Determine the [x, y] coordinate at the center of the cell enclosing the given text.  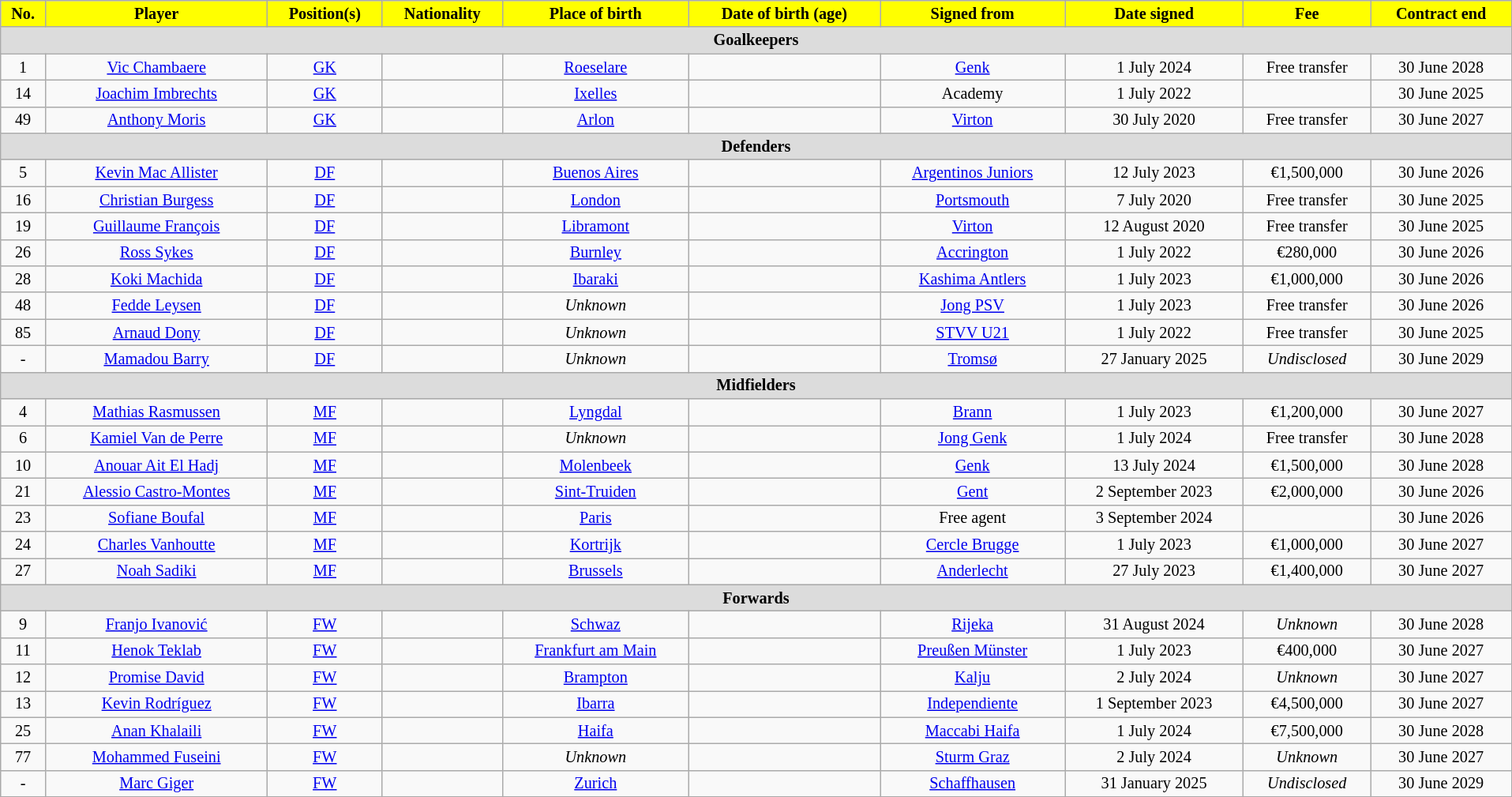
Charles Vanhoutte [156, 544]
No. [24, 13]
Independiente [973, 704]
Haifa [595, 731]
Guillaume François [156, 226]
27 January 2025 [1154, 359]
Accrington [973, 253]
Paris [595, 518]
Brann [973, 412]
Argentinos Juniors [973, 173]
Franjo Ivanović [156, 624]
Position(s) [325, 13]
Date of birth (age) [785, 13]
Kevin Rodríguez [156, 704]
9 [24, 624]
Portsmouth [973, 200]
4 [24, 412]
€400,000 [1307, 651]
Kashima Antlers [973, 279]
Ross Sykes [156, 253]
49 [24, 120]
Ixelles [595, 93]
Player [156, 13]
85 [24, 333]
Tromsø [973, 359]
Koki Machida [156, 279]
Anouar Ait El Hadj [156, 465]
Arnaud Dony [156, 333]
London [595, 200]
Buenos Aires [595, 173]
Rijeka [973, 624]
Preußen Münster [973, 651]
€1,400,000 [1307, 571]
Free agent [973, 518]
€2,000,000 [1307, 491]
13 July 2024 [1154, 465]
Schwaz [595, 624]
7 July 2020 [1154, 200]
30 July 2020 [1154, 120]
25 [24, 731]
Frankfurt am Main [595, 651]
Ibaraki [595, 279]
Forwards [756, 598]
12 [24, 677]
€7,500,000 [1307, 731]
Henok Teklab [156, 651]
27 July 2023 [1154, 571]
12 July 2023 [1154, 173]
Libramont [595, 226]
Kalju [973, 677]
26 [24, 253]
€4,500,000 [1307, 704]
Joachim Imbrechts [156, 93]
11 [24, 651]
31 August 2024 [1154, 624]
Promise David [156, 677]
10 [24, 465]
Anthony Moris [156, 120]
Noah Sadiki [156, 571]
Mamadou Barry [156, 359]
Gent [973, 491]
21 [24, 491]
23 [24, 518]
Zurich [595, 784]
19 [24, 226]
Sturm Graz [973, 757]
14 [24, 93]
16 [24, 200]
48 [24, 306]
Brampton [595, 677]
Kevin Mac Allister [156, 173]
Date signed [1154, 13]
Nationality [442, 13]
Kamiel Van de Perre [156, 438]
Anan Khalaili [156, 731]
Roeselare [595, 66]
Alessio Castro-Montes [156, 491]
Mohammed Fuseini [156, 757]
Fee [1307, 13]
1 September 2023 [1154, 704]
Anderlecht [973, 571]
27 [24, 571]
24 [24, 544]
Vic Chambaere [156, 66]
Academy [973, 93]
Arlon [595, 120]
Defenders [756, 146]
31 January 2025 [1154, 784]
12 August 2020 [1154, 226]
Lyngdal [595, 412]
Contract end [1441, 13]
Molenbeek [595, 465]
Brussels [595, 571]
STVV U21 [973, 333]
€1,200,000 [1307, 412]
Cercle Brugge [973, 544]
€280,000 [1307, 253]
Goalkeepers [756, 40]
Kortrijk [595, 544]
3 September 2024 [1154, 518]
Fedde Leysen [156, 306]
Sint-Truiden [595, 491]
Midfielders [756, 385]
13 [24, 704]
Ibarra [595, 704]
Maccabi Haifa [973, 731]
Signed from [973, 13]
1 [24, 66]
6 [24, 438]
2 September 2023 [1154, 491]
Burnley [595, 253]
Place of birth [595, 13]
Christian Burgess [156, 200]
Mathias Rasmussen [156, 412]
Sofiane Boufal [156, 518]
28 [24, 279]
Jong Genk [973, 438]
Marc Giger [156, 784]
Schaffhausen [973, 784]
5 [24, 173]
Jong PSV [973, 306]
77 [24, 757]
